Scan for the cell matching the given text and deliver its [x, y] coordinate at center. 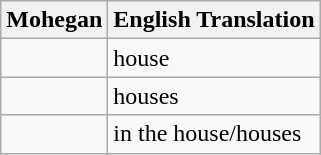
Mohegan [54, 20]
in the house/houses [214, 134]
houses [214, 96]
English Translation [214, 20]
house [214, 58]
